Extract the [X, Y] coordinate from the center of the cell holding the provided text.  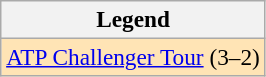
ATP Challenger Tour (3–2) [133, 57]
Legend [133, 19]
